Find where the given text appears and provide that cell's center as (x, y) coordinate. 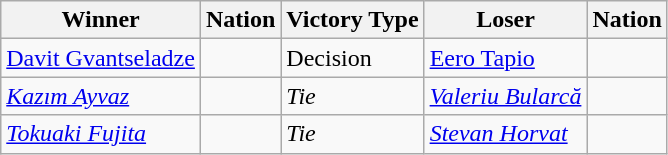
Eero Tapio (506, 58)
Decision (352, 58)
Stevan Horvat (506, 134)
Tokuaki Fujita (101, 134)
Davit Gvantseladze (101, 58)
Winner (101, 20)
Valeriu Bularcă (506, 96)
Victory Type (352, 20)
Loser (506, 20)
Kazım Ayvaz (101, 96)
